Pinpoint the cell where the given text exists, returning its (X, Y) midpoint coordinate. 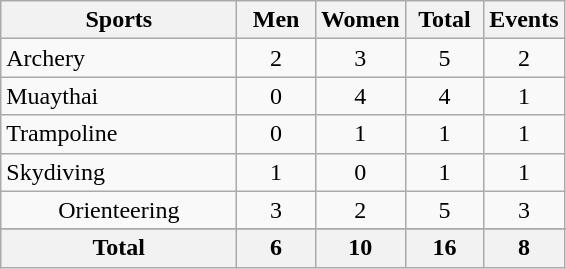
Archery (119, 58)
Women (360, 20)
8 (524, 248)
Sports (119, 20)
10 (360, 248)
6 (276, 248)
16 (444, 248)
Trampoline (119, 134)
Skydiving (119, 172)
Orienteering (119, 210)
Men (276, 20)
Events (524, 20)
Muaythai (119, 96)
